Provide the [x, y] coordinate of the cell's center where the given text is located.  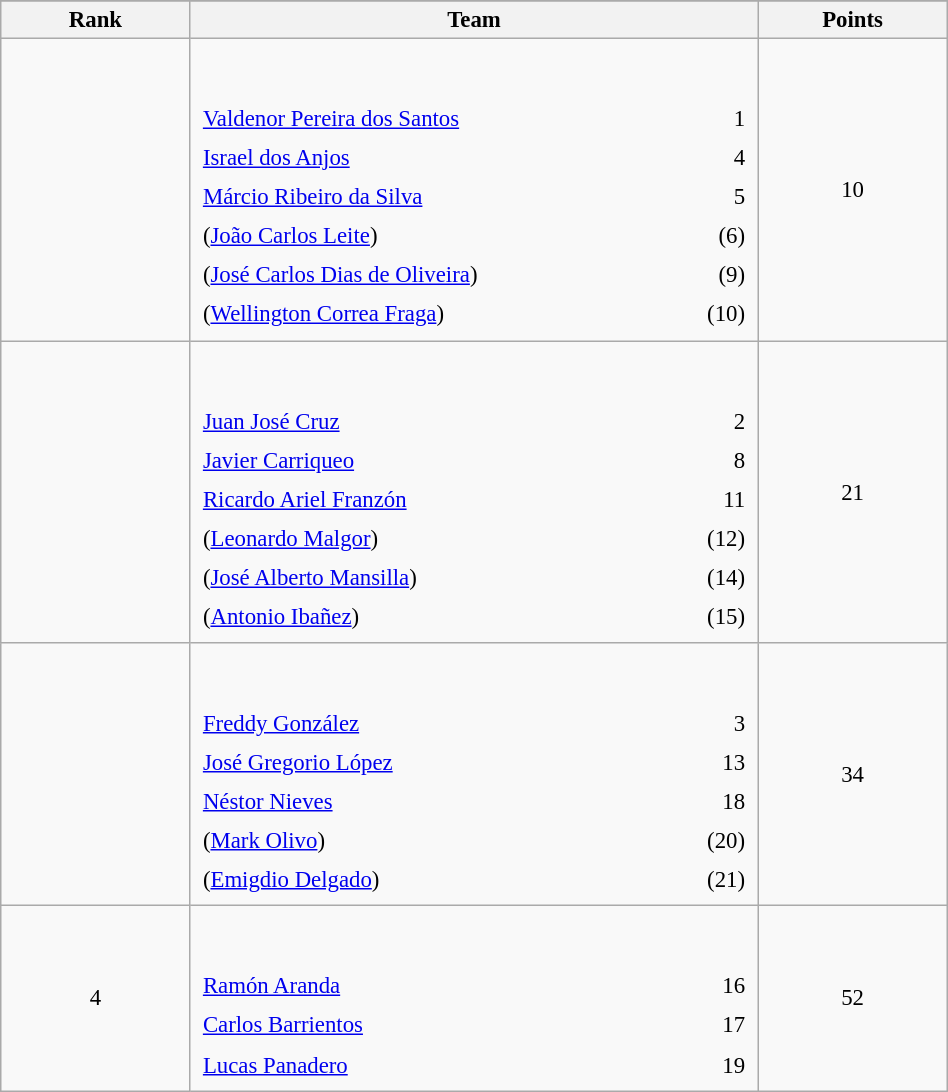
Ramón Aranda 16 Carlos Barrientos 17 Lucas Panadero 19 [474, 998]
José Gregorio López [420, 762]
Freddy González [420, 723]
Néstor Nieves [420, 801]
Lucas Panadero [428, 1064]
(Emigdio Delgado) [420, 880]
(12) [702, 538]
(José Alberto Mansilla) [424, 577]
(Mark Olivo) [420, 840]
52 [852, 998]
1 [711, 119]
Points [852, 20]
Juan José Cruz 2 Javier Carriqueo 8 Ricardo Ariel Franzón 11 (Leonardo Malgor) (12) (José Alberto Mansilla) (14) (Antonio Ibañez) (15) [474, 492]
(João Carlos Leite) [433, 236]
Freddy González 3 José Gregorio López 13 Néstor Nieves 18 (Mark Olivo) (20) (Emigdio Delgado) (21) [474, 774]
Javier Carriqueo [424, 460]
(Leonardo Malgor) [424, 538]
Márcio Ribeiro da Silva [433, 197]
8 [702, 460]
(6) [711, 236]
(9) [711, 275]
Ricardo Ariel Franzón [424, 499]
(21) [698, 880]
(15) [702, 616]
34 [852, 774]
(José Carlos Dias de Oliveira) [433, 275]
17 [706, 1025]
19 [706, 1064]
5 [711, 197]
(14) [702, 577]
13 [698, 762]
(Antonio Ibañez) [424, 616]
21 [852, 492]
11 [702, 499]
16 [706, 986]
Carlos Barrientos [428, 1025]
10 [852, 190]
Rank [96, 20]
3 [698, 723]
2 [702, 421]
Israel dos Anjos [433, 158]
(20) [698, 840]
(Wellington Correa Fraga) [433, 314]
Valdenor Pereira dos Santos [433, 119]
Juan José Cruz [424, 421]
18 [698, 801]
Ramón Aranda [428, 986]
Team [474, 20]
(10) [711, 314]
